Determine the [x, y] coordinate at the center of the cell enclosing the given text.  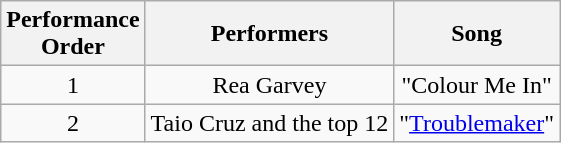
1 [73, 85]
Song [477, 34]
Taio Cruz and the top 12 [270, 123]
Performance Order [73, 34]
2 [73, 123]
"Troublemaker" [477, 123]
"Colour Me In" [477, 85]
Performers [270, 34]
Rea Garvey [270, 85]
